Determine the (x, y) coordinate at the center of the cell enclosing the given text.  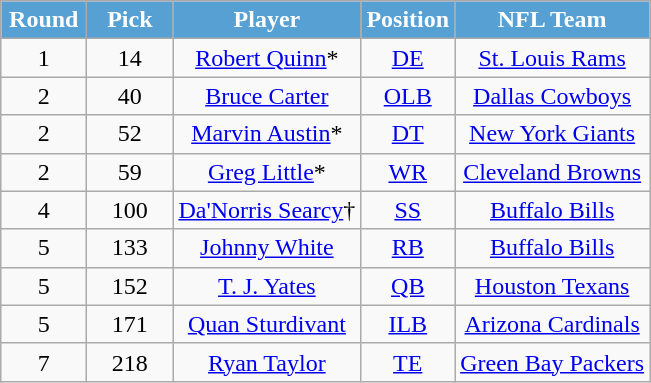
Cleveland Browns (552, 172)
171 (130, 324)
SS (408, 210)
Pick (130, 20)
DE (408, 58)
100 (130, 210)
OLB (408, 96)
Green Bay Packers (552, 362)
ILB (408, 324)
Da'Norris Searcy† (267, 210)
1 (44, 58)
St. Louis Rams (552, 58)
Greg Little* (267, 172)
NFL Team (552, 20)
Robert Quinn* (267, 58)
14 (130, 58)
TE (408, 362)
52 (130, 134)
Player (267, 20)
T. J. Yates (267, 286)
DT (408, 134)
40 (130, 96)
Houston Texans (552, 286)
218 (130, 362)
Marvin Austin* (267, 134)
WR (408, 172)
Arizona Cardinals (552, 324)
New York Giants (552, 134)
Ryan Taylor (267, 362)
133 (130, 248)
RB (408, 248)
7 (44, 362)
Quan Sturdivant (267, 324)
Johnny White (267, 248)
4 (44, 210)
Bruce Carter (267, 96)
Position (408, 20)
Dallas Cowboys (552, 96)
152 (130, 286)
Round (44, 20)
59 (130, 172)
QB (408, 286)
